Find where the given text appears and provide that cell's center as (X, Y) coordinate. 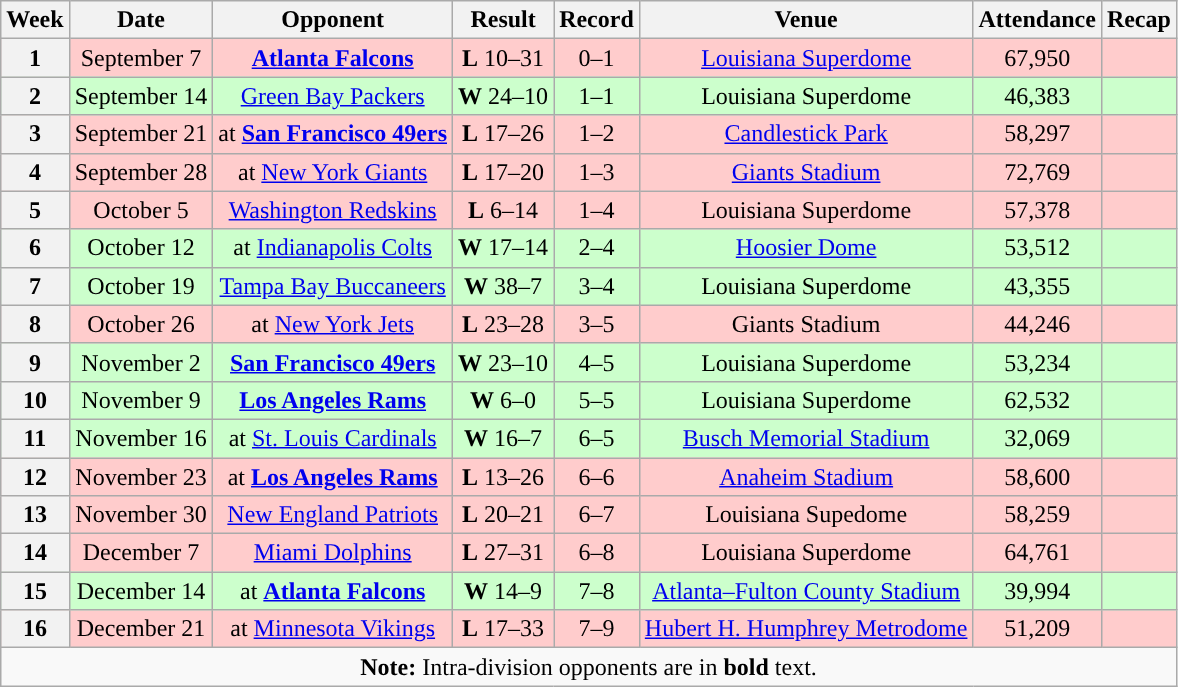
14 (35, 553)
L 17–20 (504, 172)
November 2 (141, 362)
3–5 (597, 324)
Miami Dolphins (333, 553)
November 23 (141, 477)
3 (35, 134)
December 14 (141, 591)
Record (597, 20)
Louisiana Supedome (806, 515)
16 (35, 629)
6–5 (597, 438)
October 19 (141, 286)
L 10–31 (504, 58)
15 (35, 591)
6–7 (597, 515)
Washington Redskins (333, 210)
72,769 (1037, 172)
58,259 (1037, 515)
2 (35, 96)
at New York Jets (333, 324)
2–4 (597, 248)
7–9 (597, 629)
8 (35, 324)
7–8 (597, 591)
L 17–26 (504, 134)
58,297 (1037, 134)
Tampa Bay Buccaneers (333, 286)
1–4 (597, 210)
W 24–10 (504, 96)
November 9 (141, 400)
W 14–9 (504, 591)
December 7 (141, 553)
4–5 (597, 362)
Busch Memorial Stadium (806, 438)
New England Patriots (333, 515)
12 (35, 477)
Note: Intra-division opponents are in bold text. (589, 667)
9 (35, 362)
at Atlanta Falcons (333, 591)
6–8 (597, 553)
Atlanta Falcons (333, 58)
W 38–7 (504, 286)
Attendance (1037, 20)
13 (35, 515)
4 (35, 172)
Atlanta–Fulton County Stadium (806, 591)
32,069 (1037, 438)
1–3 (597, 172)
67,950 (1037, 58)
53,234 (1037, 362)
L 20–21 (504, 515)
Date (141, 20)
39,994 (1037, 591)
San Francisco 49ers (333, 362)
Result (504, 20)
46,383 (1037, 96)
6–6 (597, 477)
1–1 (597, 96)
10 (35, 400)
at Indianapolis Colts (333, 248)
L 27–31 (504, 553)
Los Angeles Rams (333, 400)
November 16 (141, 438)
at Minnesota Vikings (333, 629)
September 14 (141, 96)
6 (35, 248)
57,378 (1037, 210)
64,761 (1037, 553)
Venue (806, 20)
53,512 (1037, 248)
Candlestick Park (806, 134)
W 6–0 (504, 400)
1–2 (597, 134)
December 21 (141, 629)
Green Bay Packers (333, 96)
October 5 (141, 210)
11 (35, 438)
Hoosier Dome (806, 248)
L 23–28 (504, 324)
Opponent (333, 20)
September 7 (141, 58)
L 6–14 (504, 210)
at Los Angeles Rams (333, 477)
November 30 (141, 515)
October 12 (141, 248)
Hubert H. Humphrey Metrodome (806, 629)
62,532 (1037, 400)
5 (35, 210)
43,355 (1037, 286)
W 23–10 (504, 362)
0–1 (597, 58)
W 17–14 (504, 248)
Recap (1138, 20)
Week (35, 20)
3–4 (597, 286)
at St. Louis Cardinals (333, 438)
at San Francisco 49ers (333, 134)
Anaheim Stadium (806, 477)
at New York Giants (333, 172)
L 13–26 (504, 477)
51,209 (1037, 629)
September 28 (141, 172)
5–5 (597, 400)
L 17–33 (504, 629)
44,246 (1037, 324)
W 16–7 (504, 438)
October 26 (141, 324)
7 (35, 286)
58,600 (1037, 477)
September 21 (141, 134)
1 (35, 58)
